Detect which cell encompasses the target text, then output its (X, Y) center coordinate. 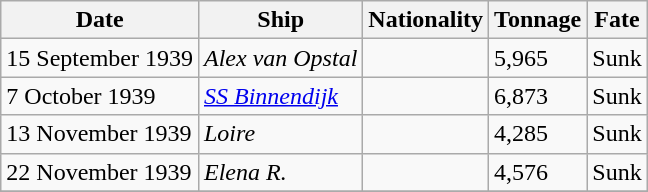
Fate (617, 20)
Tonnage (538, 20)
15 September 1939 (100, 58)
4,576 (538, 172)
13 November 1939 (100, 134)
Ship (280, 20)
Nationality (426, 20)
7 October 1939 (100, 96)
6,873 (538, 96)
22 November 1939 (100, 172)
SS Binnendijk (280, 96)
Alex van Opstal (280, 58)
Date (100, 20)
5,965 (538, 58)
4,285 (538, 134)
Loire (280, 134)
Elena R. (280, 172)
